From the cell containing the given text, extract its center point as (X, Y) coordinate. 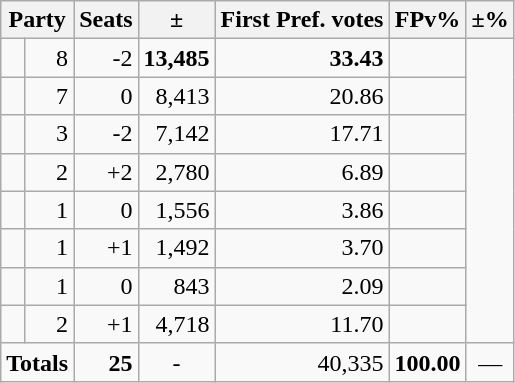
33.43 (302, 58)
+2 (106, 172)
40,335 (302, 362)
8,413 (176, 96)
- (176, 362)
843 (176, 286)
7 (48, 96)
— (490, 362)
±% (490, 20)
3.86 (302, 210)
100.00 (428, 362)
3.70 (302, 248)
First Pref. votes (302, 20)
1,492 (176, 248)
8 (48, 58)
20.86 (302, 96)
6.89 (302, 172)
25 (106, 362)
11.70 (302, 324)
FPv% (428, 20)
4,718 (176, 324)
3 (48, 134)
Seats (106, 20)
Totals (38, 362)
Party (38, 20)
± (176, 20)
2.09 (302, 286)
7,142 (176, 134)
2,780 (176, 172)
17.71 (302, 134)
13,485 (176, 58)
1,556 (176, 210)
